Provide the (X, Y) coordinate of the cell's center where the given text is located.  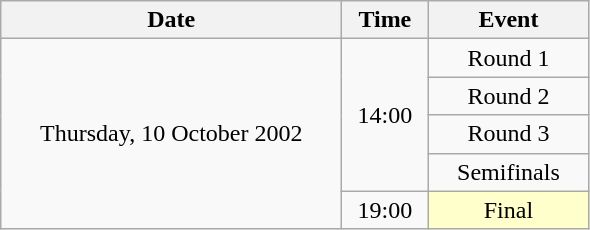
Round 2 (508, 96)
Round 3 (508, 134)
Event (508, 20)
Date (172, 20)
Thursday, 10 October 2002 (172, 134)
Round 1 (508, 58)
Final (508, 210)
14:00 (385, 115)
19:00 (385, 210)
Time (385, 20)
Semifinals (508, 172)
